Pinpoint the cell where the given text exists, returning its [x, y] midpoint coordinate. 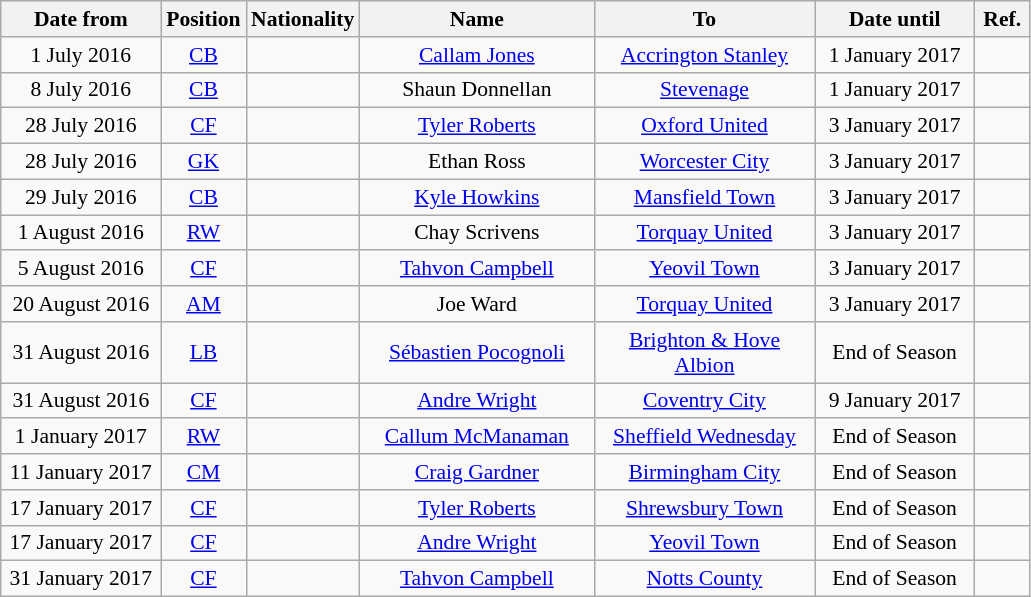
Position [204, 19]
Accrington Stanley [704, 55]
5 August 2016 [81, 269]
11 January 2017 [81, 472]
Craig Gardner [476, 472]
Nationality [302, 19]
Sheffield Wednesday [704, 437]
Worcester City [704, 162]
29 July 2016 [81, 197]
Birmingham City [704, 472]
Callum McManaman [476, 437]
20 August 2016 [81, 304]
AM [204, 304]
Stevenage [704, 90]
CM [204, 472]
Chay Scrivens [476, 233]
1 July 2016 [81, 55]
Callam Jones [476, 55]
LB [204, 352]
Mansfield Town [704, 197]
9 January 2017 [895, 401]
Notts County [704, 579]
Name [476, 19]
Ref. [1002, 19]
Joe Ward [476, 304]
To [704, 19]
Oxford United [704, 126]
Brighton & Hove Albion [704, 352]
Shrewsbury Town [704, 508]
Kyle Howkins [476, 197]
Coventry City [704, 401]
Date until [895, 19]
8 July 2016 [81, 90]
GK [204, 162]
Sébastien Pocognoli [476, 352]
1 August 2016 [81, 233]
31 January 2017 [81, 579]
Date from [81, 19]
Ethan Ross [476, 162]
Shaun Donnellan [476, 90]
